Search for the cell housing the specified text and yield its (X, Y) center coordinate. 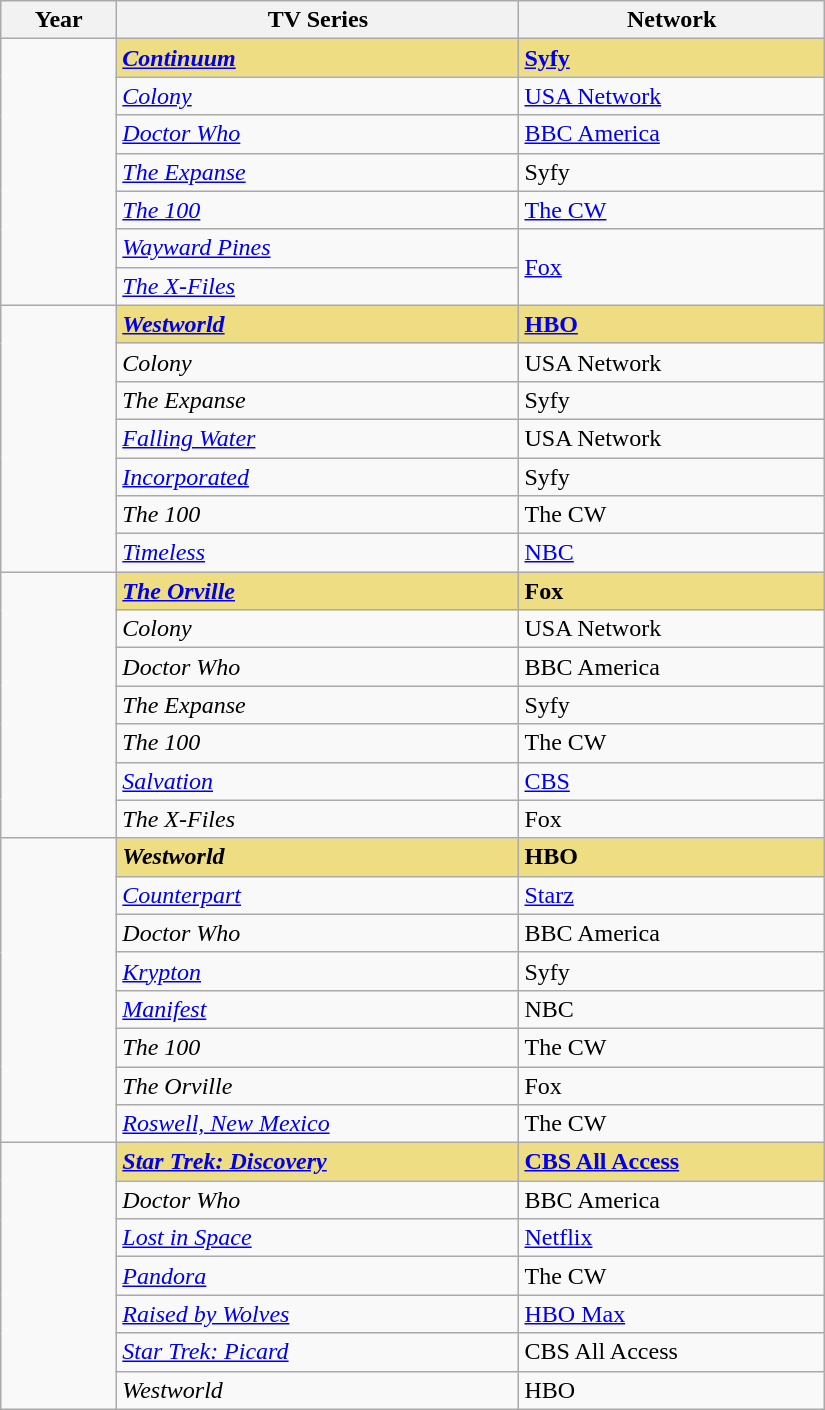
Year (59, 20)
Pandora (318, 1276)
Salvation (318, 781)
Star Trek: Picard (318, 1352)
Starz (672, 895)
TV Series (318, 20)
Star Trek: Discovery (318, 1162)
Lost in Space (318, 1238)
Counterpart (318, 895)
Timeless (318, 553)
Network (672, 20)
Continuum (318, 58)
Wayward Pines (318, 248)
Manifest (318, 1009)
Incorporated (318, 477)
Roswell, New Mexico (318, 1124)
Netflix (672, 1238)
Raised by Wolves (318, 1314)
CBS (672, 781)
HBO Max (672, 1314)
Falling Water (318, 438)
Krypton (318, 971)
